Search for the cell housing the specified text and yield its [X, Y] center coordinate. 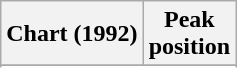
Chart (1992) [72, 34]
Peakposition [189, 34]
